Return (X, Y) of the center of cell containing provided text 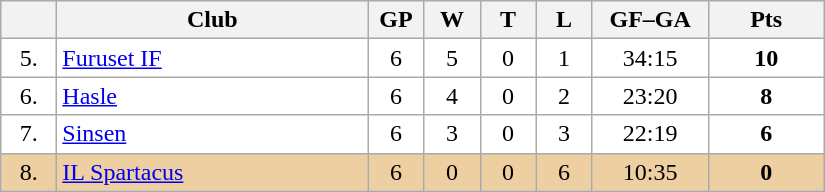
Furuset IF (212, 58)
10:35 (650, 172)
1 (564, 58)
W (452, 20)
IL Spartacus (212, 172)
GF–GA (650, 20)
8 (766, 96)
6. (29, 96)
T (508, 20)
Club (212, 20)
GP (396, 20)
2 (564, 96)
22:19 (650, 134)
8. (29, 172)
5 (452, 58)
L (564, 20)
4 (452, 96)
Sinsen (212, 134)
7. (29, 134)
10 (766, 58)
34:15 (650, 58)
Hasle (212, 96)
Pts (766, 20)
5. (29, 58)
23:20 (650, 96)
